Provide the [x, y] coordinate of the cell's center where the given text is located.  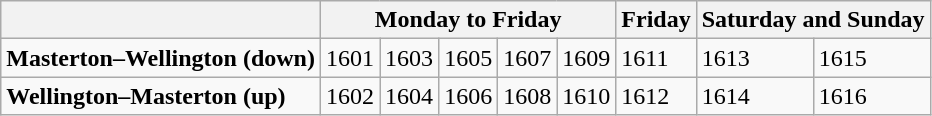
1602 [350, 96]
1611 [656, 58]
Wellington–Masterton (up) [161, 96]
1606 [468, 96]
1610 [586, 96]
1608 [528, 96]
1612 [656, 96]
1603 [410, 58]
Monday to Friday [468, 20]
1607 [528, 58]
1616 [872, 96]
1614 [754, 96]
1601 [350, 58]
Friday [656, 20]
1604 [410, 96]
Masterton–Wellington (down) [161, 58]
Saturday and Sunday [813, 20]
1609 [586, 58]
1605 [468, 58]
1613 [754, 58]
1615 [872, 58]
